Identify which cell holds the provided text, then report its (X, Y) central coordinate. 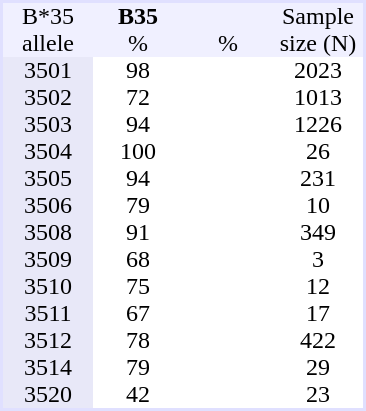
72 (138, 98)
3 (318, 260)
3511 (48, 314)
3520 (48, 394)
68 (138, 260)
Sample (318, 16)
3505 (48, 178)
67 (138, 314)
3504 (48, 152)
98 (138, 70)
3503 (48, 124)
3501 (48, 70)
75 (138, 286)
3509 (48, 260)
23 (318, 394)
B35 (138, 16)
78 (138, 340)
231 (318, 178)
26 (318, 152)
3514 (48, 368)
3502 (48, 98)
2023 (318, 70)
349 (318, 232)
3512 (48, 340)
100 (138, 152)
1226 (318, 124)
3506 (48, 206)
422 (318, 340)
allele (48, 44)
1013 (318, 98)
10 (318, 206)
12 (318, 286)
17 (318, 314)
B*35 (48, 16)
91 (138, 232)
29 (318, 368)
3508 (48, 232)
size (N) (318, 44)
42 (138, 394)
3510 (48, 286)
